From the cell containing the given text, extract its center point as [X, Y] coordinate. 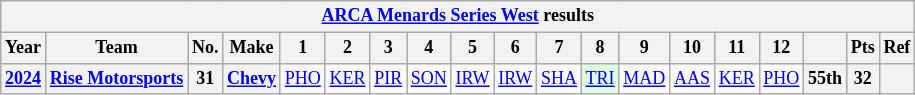
ARCA Menards Series West results [458, 16]
4 [428, 48]
3 [388, 48]
8 [600, 48]
Pts [862, 48]
Year [24, 48]
No. [206, 48]
MAD [644, 78]
Chevy [252, 78]
SHA [560, 78]
Team [116, 48]
11 [736, 48]
31 [206, 78]
PIR [388, 78]
SON [428, 78]
12 [782, 48]
55th [826, 78]
7 [560, 48]
Rise Motorsports [116, 78]
2 [348, 48]
6 [516, 48]
10 [692, 48]
Ref [897, 48]
1 [302, 48]
2024 [24, 78]
32 [862, 78]
TRI [600, 78]
AAS [692, 78]
5 [472, 48]
9 [644, 48]
Make [252, 48]
